Detect which cell encompasses the target text, then output its [x, y] center coordinate. 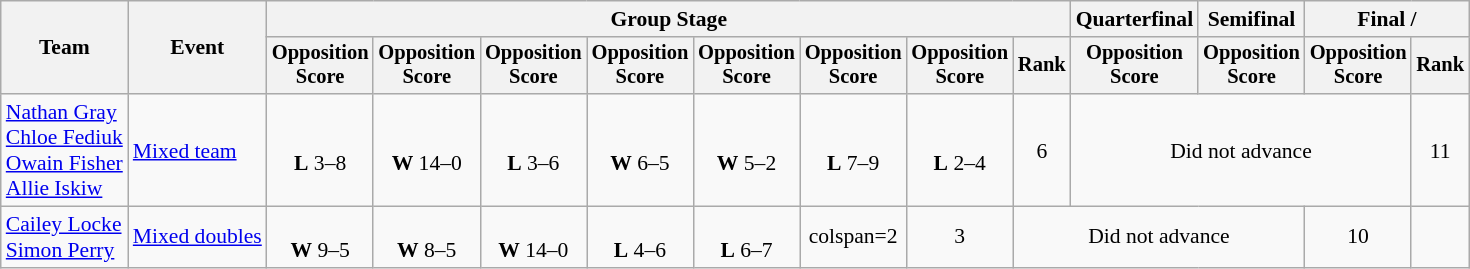
Semifinal [1252, 19]
Quarterfinal [1135, 19]
L 2–4 [960, 150]
6 [1042, 150]
Mixed team [198, 150]
colspan=2 [854, 238]
11 [1440, 150]
Final / [1387, 19]
W 9–5 [320, 238]
W 5–2 [746, 150]
Nathan GrayChloe FediukOwain FisherAllie Iskiw [64, 150]
10 [1358, 238]
L 7–9 [854, 150]
W 8–5 [426, 238]
3 [960, 238]
L 6–7 [746, 238]
W 6–5 [640, 150]
Cailey LockeSimon Perry [64, 238]
L 4–6 [640, 238]
L 3–6 [534, 150]
L 3–8 [320, 150]
Mixed doubles [198, 238]
Team [64, 48]
Group Stage [669, 19]
Event [198, 48]
